Determine the (x, y) coordinate at the center of the cell enclosing the given text.  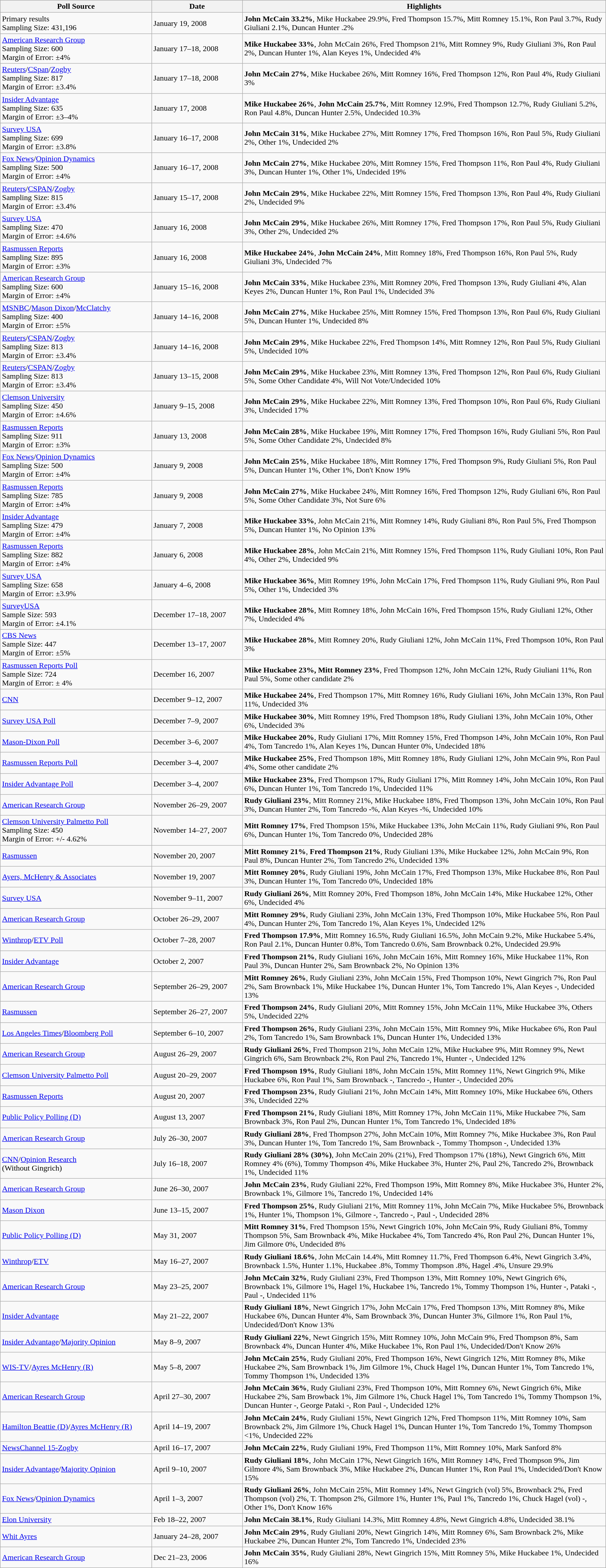
January 4–6, 2008 (197, 585)
John McCain 27%, Mike Huckabee 25%, Mitt Romney 15%, Fred Thompson 13%, Ron Paul 6%, Rudy Giuliani 5%, Duncan Hunter 1%, Undecided 8% (424, 317)
April 16–17, 2007 (197, 1448)
January 13–15, 2008 (197, 376)
Winthrop/ETV (76, 1261)
January 6, 2008 (197, 555)
CBS NewsSample Size: 447Margin of Error: ±5% (76, 644)
NewsChannel 15-Zogby (76, 1448)
August 20–29, 2007 (197, 1075)
Poll Source (76, 6)
Rudy Giuliani 26%, Mitt Romney 20%, Fred Thompson 18%, John McCain 14%, Mike Huckabee 12%, Other 6%, Undecided 4% (424, 898)
Survey USA Poll (76, 720)
Mike Huckabee 28%, Mitt Romney 18%, John McCain 16%, Fred Thompson 15%, Rudy Giuliani 12%, Other 7%, Undecided 4% (424, 615)
John McCain 31%, Mike Huckabee 27%, Mitt Romney 17%, Fred Thompson 16%, Ron Paul 5%, Rudy Giuliani 2%, Other 1%, Undecided 2% (424, 138)
Rasmussen ReportsSampling Size: 785Margin of Error: ±4% (76, 495)
Reuters/CSpan/ZogbySampling Size: 817Margin of Error: ±3.4% (76, 78)
Clemson UniversitySampling Size: 450Margin of Error: ±4.6% (76, 406)
May 5–8, 2007 (197, 1367)
November 19, 2007 (197, 877)
December 9–12, 2007 (197, 700)
January 9–15, 2008 (197, 406)
January 13, 2008 (197, 436)
John McCain 27%, Mike Huckabee 20%, Mitt Romney 15%, Fred Thompson 11%, Ron Paul 4%, Rudy Giuliani 3%, Duncan Hunter 1%, Other 1%, Undecided 19% (424, 168)
Rasmussen ReportsSampling Size: 911Margin of Error: ±3% (76, 436)
June 26–30, 2007 (197, 1189)
Mike Huckabee 28%, John McCain 21%, Mitt Romney 15%, Fred Thompson 11%, Rudy Giuliani 10%, Ron Paul 4%, Other 2%, Undecided 9% (424, 555)
May 16–27, 2007 (197, 1261)
Rasmussen Reports PollSample Size: 724Margin of Error: ± 4% (76, 674)
January 15–17, 2008 (197, 197)
Feb 18–22, 2007 (197, 1519)
John McCain 38.1%, Rudy Giuliani 14.3%, Mitt Romney 4.8%, Newt Gingrich 4.8%, Undecided 38.1% (424, 1519)
May 31, 2007 (197, 1236)
Insider AdvantageSampling Size: 479Margin of Error: ±4% (76, 525)
November 9–11, 2007 (197, 898)
Whit Ayres (76, 1536)
May 23–25, 2007 (197, 1286)
John McCain 29%, Mike Huckabee 22%, Fred Thompson 14%, Mitt Romney 12%, Ron Paul 5%, Rudy Giuliani 5%, Undecided 10% (424, 346)
Highlights (424, 6)
December 16, 2007 (197, 674)
John McCain 22%, Rudy Giuliani 19%, Fred Thompson 11%, Mitt Romney 10%, Mark Sanford 8% (424, 1448)
Survey USASampling Size: 658Margin of Error: ±3.9% (76, 585)
John McCain 27%, Mike Huckabee 26%, Mitt Romney 16%, Fred Thompson 12%, Ron Paul 4%, Rudy Giuliani 3% (424, 78)
August 13, 2007 (197, 1117)
August 20, 2007 (197, 1096)
Fred Thompson 23%, Rudy Giuliani 21%, John McCain 14%, Mitt Romney 10%, Mike Huckabee 6%, Others 3%, Undecided 22% (424, 1096)
Winthrop/ETV Poll (76, 940)
Survey USASampling Size: 470Margin of Error: ±4.6% (76, 227)
Rasmussen Reports Poll (76, 762)
Survey USASampling Size: 699Margin of Error: ±3.8% (76, 138)
Mike Huckabee 33%, John McCain 26%, Fred Thompson 21%, Mitt Romney 9%, Rudy Giuliani 3%, Ron Paul 2%, Duncan Hunter 1%, Alan Keyes 1%, Undecided 4% (424, 49)
Fox News/Opinion Dynamics (76, 1498)
Elon University (76, 1519)
John McCain 33.2%, Mike Huckabee 29.9%, Fred Thompson 15.7%, Mitt Romney 15.1%, Ron Paul 3.7%, Rudy Giuliani 2.1%, Duncan Hunter .2% (424, 23)
John McCain 33%, Mike Huckabee 23%, Mitt Romney 20%, Fred Thompson 13%, Rudy Giuliani 4%, Alan Keyes 2%, Duncan Hunter 1%, Ron Paul 1%, Undecided 3% (424, 287)
September 26–29, 2007 (197, 986)
John McCain 28%, Mike Huckabee 19%, Mitt Romney 17%, Fred Thompson 16%, Rudy Giuliani 5%, Ron Paul 5%, Some Other Candidate 2%, Undecided 8% (424, 436)
CNN/Opinion Research(Without Gingrich) (76, 1164)
May 21–22, 2007 (197, 1316)
April 1–3, 2007 (197, 1498)
Date (197, 6)
CNN (76, 700)
January 24–28, 2007 (197, 1536)
November 20, 2007 (197, 856)
August 26–29, 2007 (197, 1054)
October 26–29, 2007 (197, 919)
November 14–27, 2007 (197, 830)
September 26–27, 2007 (197, 1012)
Mike Huckabee 25%, Fred Thompson 18%, Mitt Romney 18%, Rudy Giuliani 12%, John McCain 9%, Ron Paul 4%, Some other candidate 2% (424, 762)
July 16–18, 2007 (197, 1164)
January 17, 2008 (197, 108)
MSNBC/Mason Dixon/McClatchySampling Size: 400Margin of Error: ±5% (76, 317)
Rasmussen ReportsSampling Size: 882Margin of Error: ±4% (76, 555)
July 26–30, 2007 (197, 1138)
April 14–19, 2007 (197, 1427)
Insider AdvantageSampling Size: 635Margin of Error: ±3–4% (76, 108)
December 17–18, 2007 (197, 615)
John McCain 27%, Mike Huckabee 24%, Mitt Romney 16%, Fred Thompson 12%, Rudy Giuliani 6%, Ron Paul 5%, Some Other Candidate 3%, Not Sure 6% (424, 495)
Mike Huckabee 33%, John McCain 21%, Mitt Romney 14%, Rudy Giuliani 8%, Ron Paul 5%, Fred Thompson 5%, Duncan Hunter 1%, No Opinion 13% (424, 525)
Rasmussen ReportsSampling Size: 895Margin of Error: ±3% (76, 257)
Mike Huckabee 24%, John McCain 24%, Mitt Romney 18%, Fred Thompson 16%, Ron Paul 5%, Rudy Giuliani 3%, Undecided 7% (424, 257)
Mike Huckabee 28%, Mitt Romney 20%, Rudy Giuliani 12%, John McCain 11%, Fred Thompson 10%, Ron Paul 3% (424, 644)
January 7, 2008 (197, 525)
December 13–17, 2007 (197, 644)
John McCain 25%, Mike Huckabee 18%, Mitt Romney 17%, Fred Thompson 9%, Rudy Giuliani 5%, Ron Paul 5%, Duncan Hunter 1%, Other 1%, Don't Know 19% (424, 466)
September 6–10, 2007 (197, 1033)
June 13–15, 2007 (197, 1210)
October 7–28, 2007 (197, 940)
January 15–16, 2008 (197, 287)
John McCain 35%, Rudy Giuliani 28%, Newt Gingrich 15%, Mitt Romney 5%, Mike Huckabee 1%, Undecided 16% (424, 1557)
Survey USA (76, 898)
May 8–9, 2007 (197, 1342)
Rasmussen Reports (76, 1096)
January 19, 2008 (197, 23)
Mike Huckabee 26%, John McCain 25.7%, Mitt Romney 12.9%, Fred Thompson 12.7%, Rudy Giuliani 5.2%, Ron Paul 4.8%, Duncan Hunter 2.5%, Undecided 10.3% (424, 108)
Clemson University Palmetto Poll (76, 1075)
Mike Huckabee 23%, Mitt Romney 23%, Fred Thompson 12%, John McCain 12%, Rudy Giuliani 11%, Ron Paul 5%, Some other candidate 2% (424, 674)
Insider Advantage Poll (76, 784)
John McCain 29%, Mike Huckabee 26%, Mitt Romney 17%, Fred Thompson 17%, Ron Paul 5%, Rudy Giuliani 3%, Other 2%, Undecided 2% (424, 227)
December 7–9, 2007 (197, 720)
John McCain 29%, Mike Huckabee 22%, Mitt Romney 13%, Fred Thompson 10%, Ron Paul 6%, Rudy Giuliani 3%, Undecided 17% (424, 406)
October 2, 2007 (197, 961)
April 9–10, 2007 (197, 1469)
Mason-Dixon Poll (76, 742)
December 3–6, 2007 (197, 742)
John McCain 29%, Mike Huckabee 22%, Mitt Romney 15%, Fred Thompson 13%, Ron Paul 4%, Rudy Giuliani 2%, Undecided 9% (424, 197)
Primary resultsSampling Size: 431,196 (76, 23)
Mike Huckabee 36%, Mitt Romney 19%, John McCain 17%, Fred Thompson 11%, Rudy Giuliani 9%, Ron Paul 5%, Other 1%, Undecided 3% (424, 585)
SurveyUSASample Size: 593Margin of Error: ±4.1% (76, 615)
Ayers, McHenry & Associates (76, 877)
Clemson University Palmetto PollSampling Size: 450Margin of Error: +/- 4.62% (76, 830)
Mason Dixon (76, 1210)
Los Angeles Times/Bloomberg Poll (76, 1033)
Dec 21–23, 2006 (197, 1557)
November 26–29, 2007 (197, 805)
Reuters/CSPAN/ZogbySampling Size: 815Margin of Error: ±3.4% (76, 197)
Mike Huckabee 30%, Mitt Romney 19%, Fred Thompson 18%, Rudy Giuliani 13%, John McCain 10%, Other 6%, Undecided 3% (424, 720)
WIS-TV/Ayres McHenry (R) (76, 1367)
Hamilton Beattie (D)/Ayres McHenry (R) (76, 1427)
April 27–30, 2007 (197, 1397)
Fred Thompson 24%, Rudy Giuliani 20%, Mitt Romney 15%, John McCain 11%, Mike Huckabee 3%, Others 5%, Undecided 22% (424, 1012)
Mike Huckabee 24%, Fred Thompson 17%, Mitt Romney 16%, Rudy Giuliani 16%, John McCain 13%, Ron Paul 11%, Undecided 3% (424, 700)
